Find where the given text appears and provide that cell's center as [X, Y] coordinate. 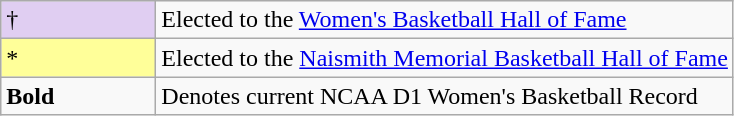
Elected to the Women's Basketball Hall of Fame [445, 20]
Elected to the Naismith Memorial Basketball Hall of Fame [445, 58]
* [78, 58]
† [78, 20]
Denotes current NCAA D1 Women's Basketball Record [445, 96]
Bold [78, 96]
